For the text-containing cell, return its midpoint in (X, Y) coordinate format. 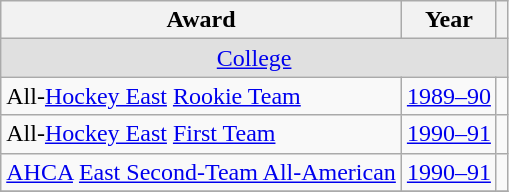
Year (448, 20)
All-Hockey East Rookie Team (202, 96)
AHCA East Second-Team All-American (202, 172)
1989–90 (448, 96)
College (254, 58)
All-Hockey East First Team (202, 134)
Award (202, 20)
